Search for the cell housing the specified text and yield its [X, Y] center coordinate. 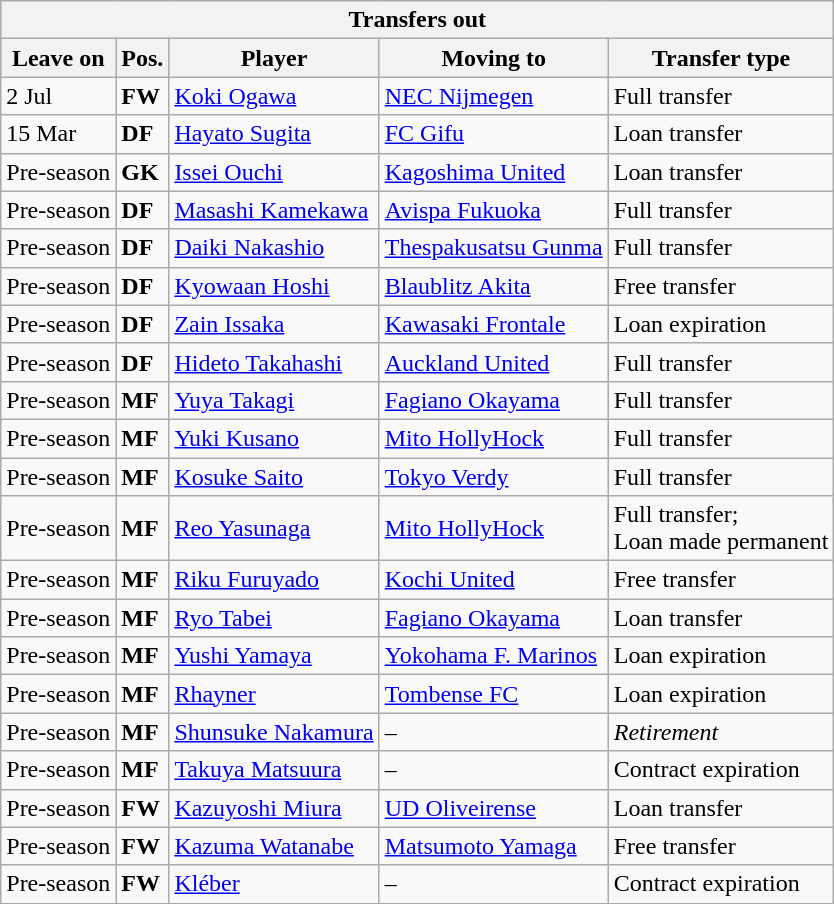
Reo Yasunaga [274, 528]
Tokyo Verdy [494, 477]
Kléber [274, 884]
Full transfer; Loan made permanent [721, 528]
Player [274, 58]
Hayato Sugita [274, 134]
FC Gifu [494, 134]
Ryo Tabei [274, 618]
Koki Ogawa [274, 96]
Kosuke Saito [274, 477]
Transfers out [418, 20]
UD Oliveirense [494, 808]
Auckland United [494, 362]
Kazuma Watanabe [274, 846]
Takuya Matsuura [274, 770]
Yuya Takagi [274, 400]
Rhayner [274, 694]
Daiki Nakashio [274, 248]
Blaublitz Akita [494, 286]
Hideto Takahashi [274, 362]
Kagoshima United [494, 172]
2 Jul [58, 96]
15 Mar [58, 134]
Riku Furuyado [274, 580]
Yokohama F. Marinos [494, 656]
Tombense FC [494, 694]
Yuki Kusano [274, 438]
Moving to [494, 58]
Issei Ouchi [274, 172]
Kochi United [494, 580]
Yushi Yamaya [274, 656]
Transfer type [721, 58]
Thespakusatsu Gunma [494, 248]
GK [142, 172]
NEC Nijmegen [494, 96]
Matsumoto Yamaga [494, 846]
Kazuyoshi Miura [274, 808]
Leave on [58, 58]
Pos. [142, 58]
Shunsuke Nakamura [274, 732]
Retirement [721, 732]
Kyowaan Hoshi [274, 286]
Kawasaki Frontale [494, 324]
Avispa Fukuoka [494, 210]
Masashi Kamekawa [274, 210]
Zain Issaka [274, 324]
